Find where the given text appears and provide that cell's center as [X, Y] coordinate. 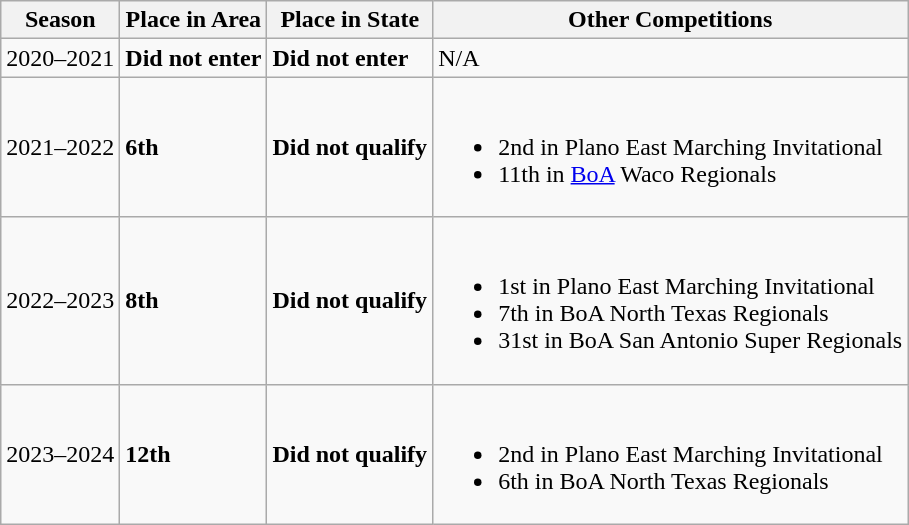
12th [194, 454]
2nd in Plano East Marching Invitational11th in BoA Waco Regionals [670, 147]
Place in State [350, 20]
6th [194, 147]
2nd in Plano East Marching Invitational6th in BoA North Texas Regionals [670, 454]
2023–2024 [60, 454]
Place in Area [194, 20]
1st in Plano East Marching Invitational7th in BoA North Texas Regionals31st in BoA San Antonio Super Regionals [670, 300]
2022–2023 [60, 300]
N/A [670, 58]
2021–2022 [60, 147]
Season [60, 20]
2020–2021 [60, 58]
8th [194, 300]
Other Competitions [670, 20]
